Find where the given text appears and provide that cell's center as (x, y) coordinate. 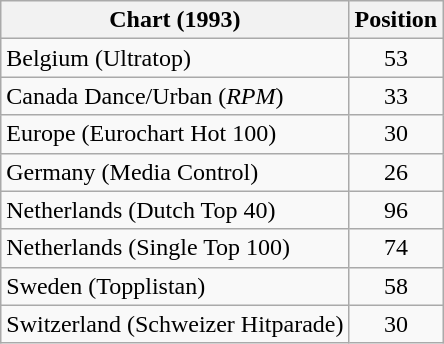
Germany (Media Control) (175, 172)
Switzerland (Schweizer Hitparade) (175, 324)
Netherlands (Single Top 100) (175, 248)
33 (396, 96)
96 (396, 210)
Canada Dance/Urban (RPM) (175, 96)
Europe (Eurochart Hot 100) (175, 134)
Sweden (Topplistan) (175, 286)
74 (396, 248)
Belgium (Ultratop) (175, 58)
Chart (1993) (175, 20)
26 (396, 172)
Netherlands (Dutch Top 40) (175, 210)
53 (396, 58)
58 (396, 286)
Position (396, 20)
